Determine the [x, y] coordinate at the center of the cell enclosing the given text.  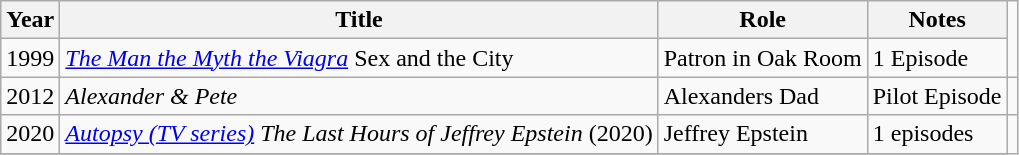
Autopsy (TV series) The Last Hours of Jeffrey Epstein (2020) [359, 134]
Alexander & Pete [359, 96]
Notes [937, 20]
Year [30, 20]
Pilot Episode [937, 96]
The Man the Myth the Viagra Sex and the City [359, 58]
2020 [30, 134]
Alexanders Dad [762, 96]
1 Episode [937, 58]
Role [762, 20]
2012 [30, 96]
1 episodes [937, 134]
1999 [30, 58]
Jeffrey Epstein [762, 134]
Patron in Oak Room [762, 58]
Title [359, 20]
